Provide the (x, y) coordinate of the cell's center where the given text is located.  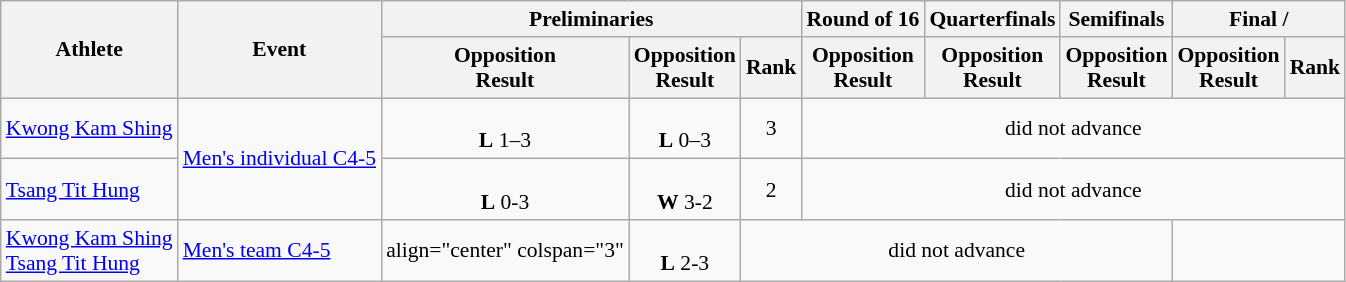
L 2-3 (685, 250)
Men's individual C4-5 (280, 159)
L 0–3 (685, 128)
Final / (1258, 19)
Athlete (90, 50)
2 (772, 190)
Semifinals (1116, 19)
Round of 16 (862, 19)
3 (772, 128)
Event (280, 50)
align="center" colspan="3" (505, 250)
W 3-2 (685, 190)
Preliminaries (591, 19)
Men's team C4-5 (280, 250)
L 1–3 (505, 128)
Kwong Kam Shing Tsang Tit Hung (90, 250)
L 0-3 (505, 190)
Kwong Kam Shing (90, 128)
Quarterfinals (992, 19)
Tsang Tit Hung (90, 190)
